Scan for the cell matching the given text and deliver its [X, Y] coordinate at center. 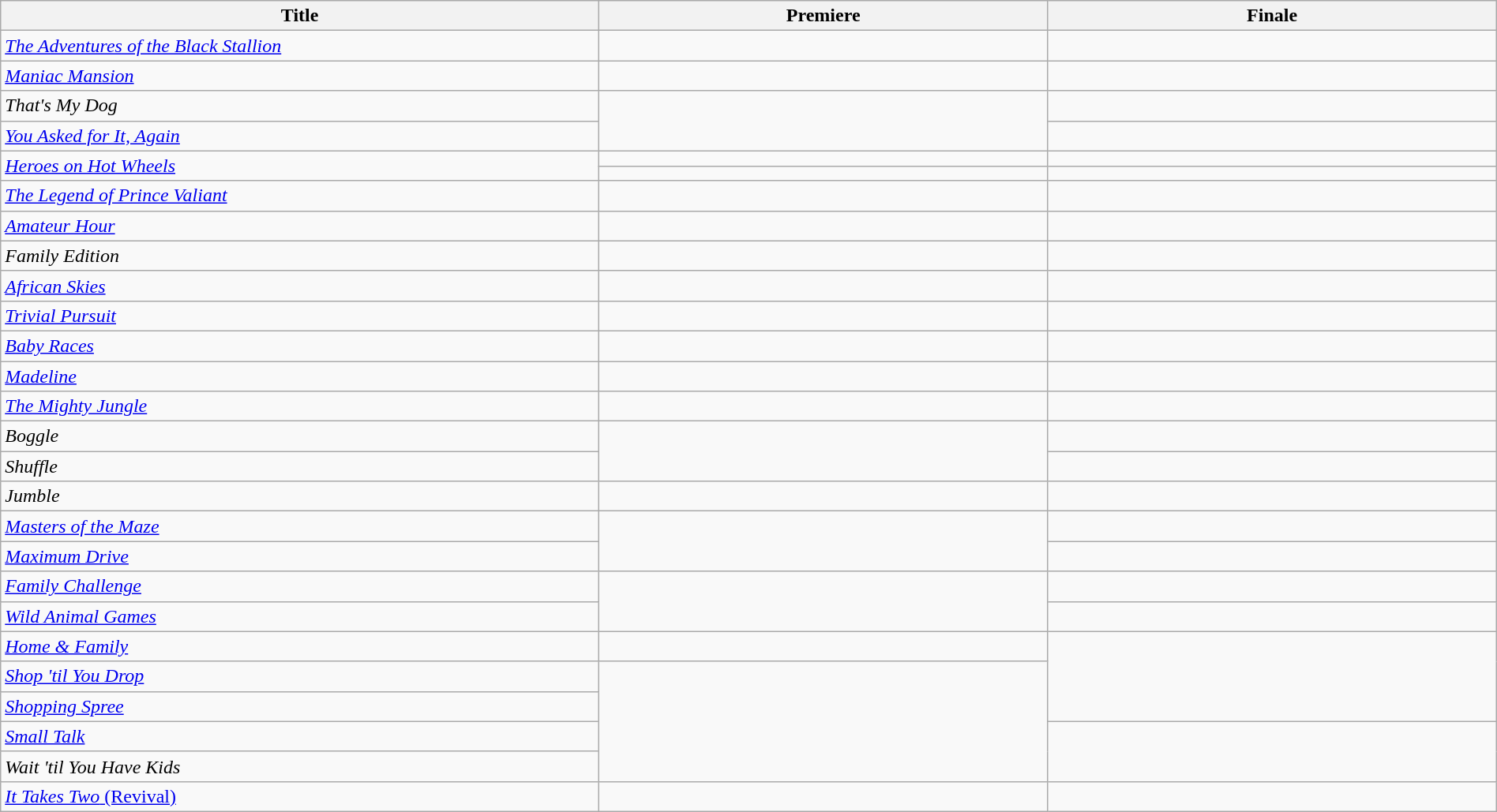
Jumble [300, 496]
It Takes Two (Revival) [300, 796]
Title [300, 16]
Shuffle [300, 466]
The Legend of Prince Valiant [300, 196]
Finale [1272, 16]
Shop 'til You Drop [300, 676]
Shopping Spree [300, 706]
The Adventures of the Black Stallion [300, 46]
Masters of the Maze [300, 526]
That's My Dog [300, 106]
Home & Family [300, 646]
Maniac Mansion [300, 76]
Trivial Pursuit [300, 316]
Boggle [300, 436]
You Asked for It, Again [300, 136]
African Skies [300, 286]
Amateur Hour [300, 226]
Family Challenge [300, 586]
Small Talk [300, 736]
Wait 'til You Have Kids [300, 766]
Baby Races [300, 346]
The Mighty Jungle [300, 406]
Family Edition [300, 256]
Heroes on Hot Wheels [300, 166]
Premiere [824, 16]
Madeline [300, 376]
Maximum Drive [300, 556]
Wild Animal Games [300, 616]
